For the text-containing cell, return its midpoint in [x, y] coordinate format. 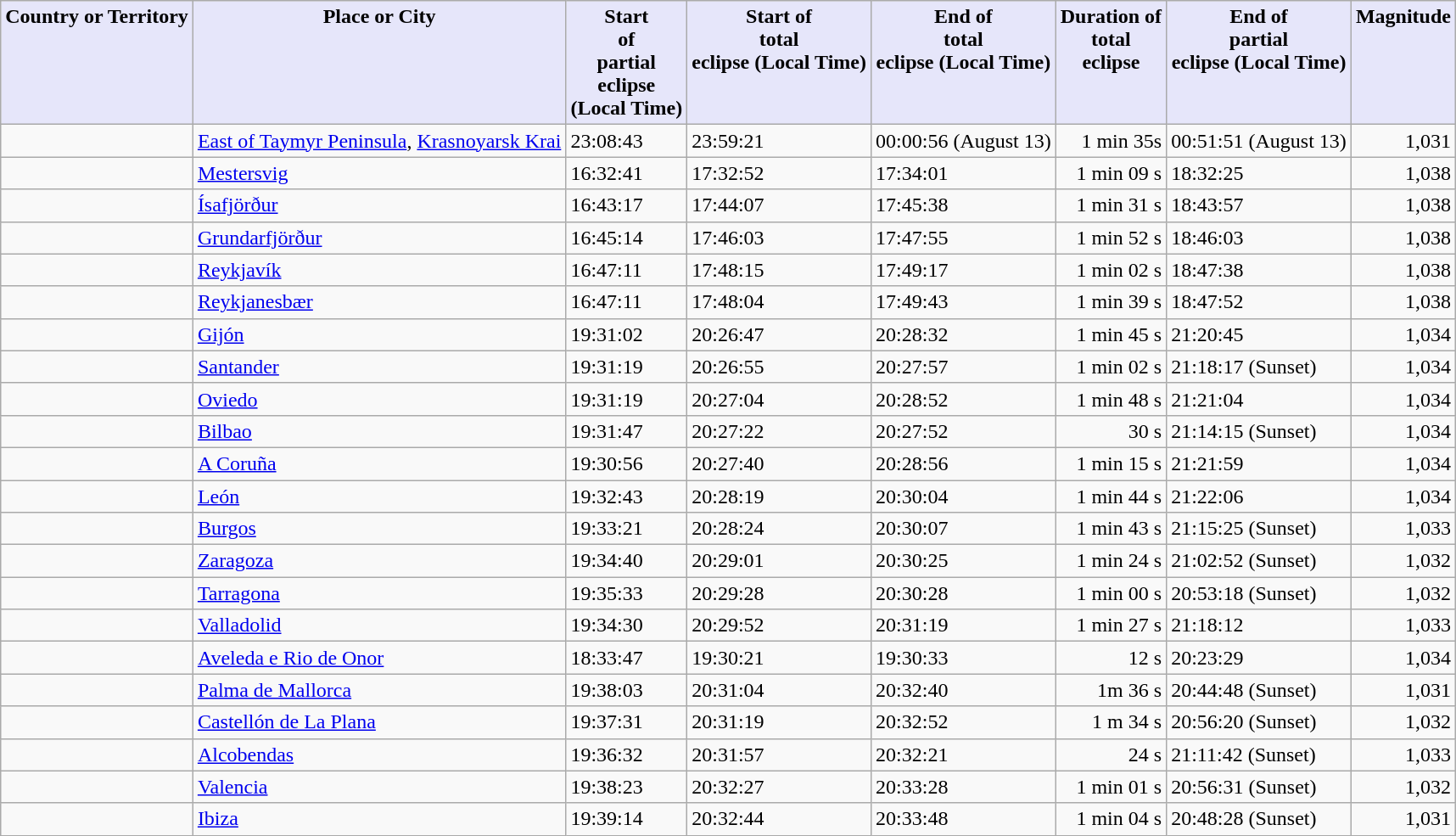
1 min 00 s [1111, 593]
20:32:27 [779, 787]
End ofpartialeclipse (Local Time) [1259, 63]
21:11:42 (Sunset) [1259, 755]
20:30:28 [964, 593]
Castellón de La Plana [379, 722]
Grundarfjörður [379, 238]
Valladolid [379, 626]
17:49:43 [964, 302]
18:46:03 [1259, 238]
1 min 44 s [1111, 497]
23:59:21 [779, 141]
19:31:47 [626, 431]
17:48:15 [779, 270]
17:47:55 [964, 238]
30 s [1111, 431]
Burgos [379, 529]
20:33:48 [964, 819]
00:00:56 (August 13) [964, 141]
19:30:33 [964, 658]
20:27:40 [779, 463]
18:32:25 [1259, 173]
24 s [1111, 755]
Palma de Mallorca [379, 690]
León [379, 497]
20:30:04 [964, 497]
End oftotaleclipse (Local Time) [964, 63]
21:20:45 [1259, 334]
20:28:52 [964, 399]
20:28:24 [779, 529]
21:18:17 (Sunset) [1259, 367]
20:32:40 [964, 690]
17:46:03 [779, 238]
16:45:14 [626, 238]
20:27:04 [779, 399]
20:29:01 [779, 561]
20:27:22 [779, 431]
20:26:47 [779, 334]
Startofpartialeclipse(Local Time) [626, 63]
19:38:23 [626, 787]
1 min 39 s [1111, 302]
20:27:57 [964, 367]
16:43:17 [626, 205]
19:30:56 [626, 463]
Aveleda e Rio de Onor [379, 658]
1 min 27 s [1111, 626]
21:14:15 (Sunset) [1259, 431]
19:36:32 [626, 755]
20:56:31 (Sunset) [1259, 787]
21:18:12 [1259, 626]
20:28:32 [964, 334]
East of Taymyr Peninsula, Krasnoyarsk Krai [379, 141]
20:26:55 [779, 367]
Start oftotaleclipse (Local Time) [779, 63]
20:32:44 [779, 819]
18:33:47 [626, 658]
Zaragoza [379, 561]
Gijón [379, 334]
17:48:04 [779, 302]
17:32:52 [779, 173]
19:39:14 [626, 819]
1 min 31 s [1111, 205]
Bilbao [379, 431]
1m 36 s [1111, 690]
Oviedo [379, 399]
12 s [1111, 658]
20:31:57 [779, 755]
20:48:28 (Sunset) [1259, 819]
20:29:28 [779, 593]
Place or City [379, 63]
1 min 52 s [1111, 238]
20:53:18 (Sunset) [1259, 593]
Tarragona [379, 593]
17:44:07 [779, 205]
20:32:21 [964, 755]
1 min 01 s [1111, 787]
1 min 15 s [1111, 463]
18:43:57 [1259, 205]
17:34:01 [964, 173]
19:34:30 [626, 626]
19:30:21 [779, 658]
19:35:33 [626, 593]
20:33:28 [964, 787]
20:28:56 [964, 463]
18:47:38 [1259, 270]
18:47:52 [1259, 302]
20:56:20 (Sunset) [1259, 722]
20:30:25 [964, 561]
20:30:07 [964, 529]
1 min 04 s [1111, 819]
20:28:19 [779, 497]
Valencia [379, 787]
21:21:59 [1259, 463]
00:51:51 (August 13) [1259, 141]
20:31:04 [779, 690]
23:08:43 [626, 141]
19:34:40 [626, 561]
Reykjavík [379, 270]
Santander [379, 367]
20:27:52 [964, 431]
1 min 35s [1111, 141]
20:44:48 (Sunset) [1259, 690]
A Coruña [379, 463]
21:02:52 (Sunset) [1259, 561]
19:32:43 [626, 497]
21:21:04 [1259, 399]
1 min 43 s [1111, 529]
Country or Territory [97, 63]
1 min 09 s [1111, 173]
1 min 45 s [1111, 334]
Ibiza [379, 819]
20:23:29 [1259, 658]
21:15:25 (Sunset) [1259, 529]
20:29:52 [779, 626]
Magnitude [1403, 63]
1 m 34 s [1111, 722]
1 min 48 s [1111, 399]
19:31:02 [626, 334]
17:49:17 [964, 270]
16:32:41 [626, 173]
19:33:21 [626, 529]
19:38:03 [626, 690]
20:32:52 [964, 722]
Reykjanesbær [379, 302]
Mestersvig [379, 173]
19:37:31 [626, 722]
Duration oftotaleclipse [1111, 63]
Ísafjörður [379, 205]
21:22:06 [1259, 497]
Alcobendas [379, 755]
1 min 24 s [1111, 561]
17:45:38 [964, 205]
